Determine the (x, y) coordinate at the center of the cell enclosing the given text.  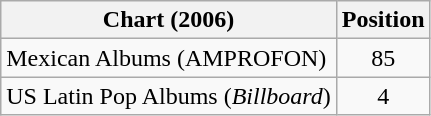
Mexican Albums (AMPROFON) (169, 58)
85 (383, 58)
4 (383, 96)
Position (383, 20)
Chart (2006) (169, 20)
US Latin Pop Albums (Billboard) (169, 96)
